Output the [x, y] coordinate of the center of the cell containing the given text.  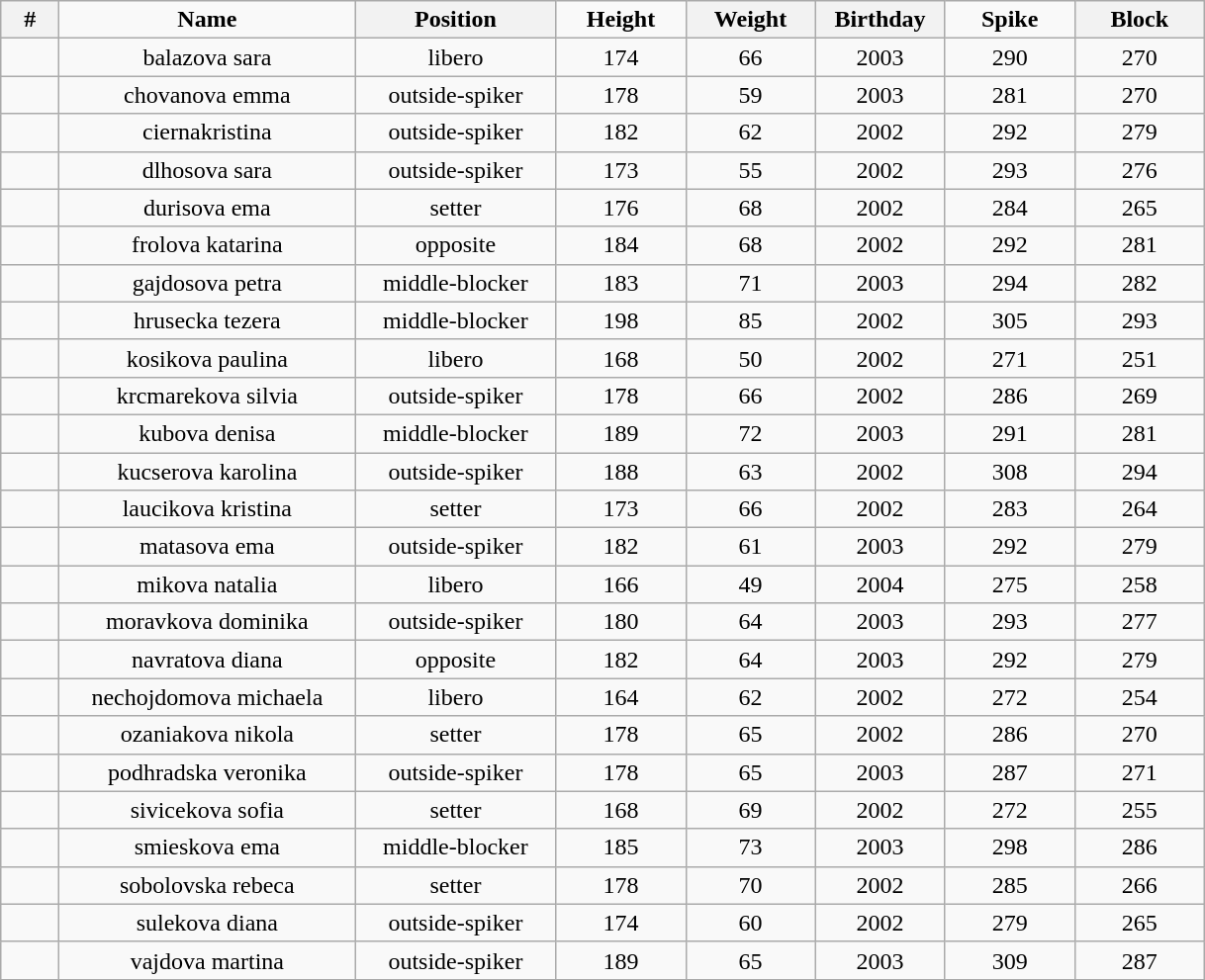
284 [1009, 208]
Spike [1009, 20]
70 [750, 885]
Height [621, 20]
72 [750, 433]
254 [1140, 697]
ozaniakova nikola [208, 735]
283 [1009, 509]
183 [621, 283]
290 [1009, 57]
dlhosova sara [208, 170]
176 [621, 208]
63 [750, 472]
71 [750, 283]
251 [1140, 358]
balazova sara [208, 57]
laucikova kristina [208, 509]
282 [1140, 283]
255 [1140, 810]
166 [621, 584]
chovanova emma [208, 95]
matasova ema [208, 547]
kucserova karolina [208, 472]
164 [621, 697]
gajdosova petra [208, 283]
# [30, 20]
2004 [881, 584]
smieskova ema [208, 847]
264 [1140, 509]
180 [621, 622]
podhradska veronika [208, 772]
Block [1140, 20]
276 [1140, 170]
60 [750, 923]
Position [455, 20]
nechojdomova michaela [208, 697]
308 [1009, 472]
navratova diana [208, 660]
sobolovska rebeca [208, 885]
298 [1009, 847]
309 [1009, 960]
mikova natalia [208, 584]
frolova katarina [208, 245]
258 [1140, 584]
266 [1140, 885]
188 [621, 472]
ciernakristina [208, 133]
50 [750, 358]
kosikova paulina [208, 358]
184 [621, 245]
291 [1009, 433]
305 [1009, 320]
Birthday [881, 20]
198 [621, 320]
vajdova martina [208, 960]
49 [750, 584]
269 [1140, 396]
73 [750, 847]
55 [750, 170]
kubova denisa [208, 433]
275 [1009, 584]
69 [750, 810]
277 [1140, 622]
Weight [750, 20]
285 [1009, 885]
moravkova dominika [208, 622]
hrusecka tezera [208, 320]
59 [750, 95]
Name [208, 20]
sulekova diana [208, 923]
85 [750, 320]
61 [750, 547]
krcmarekova silvia [208, 396]
185 [621, 847]
sivicekova sofia [208, 810]
durisova ema [208, 208]
